Provide the [X, Y] coordinate of the cell's center where the given text is located.  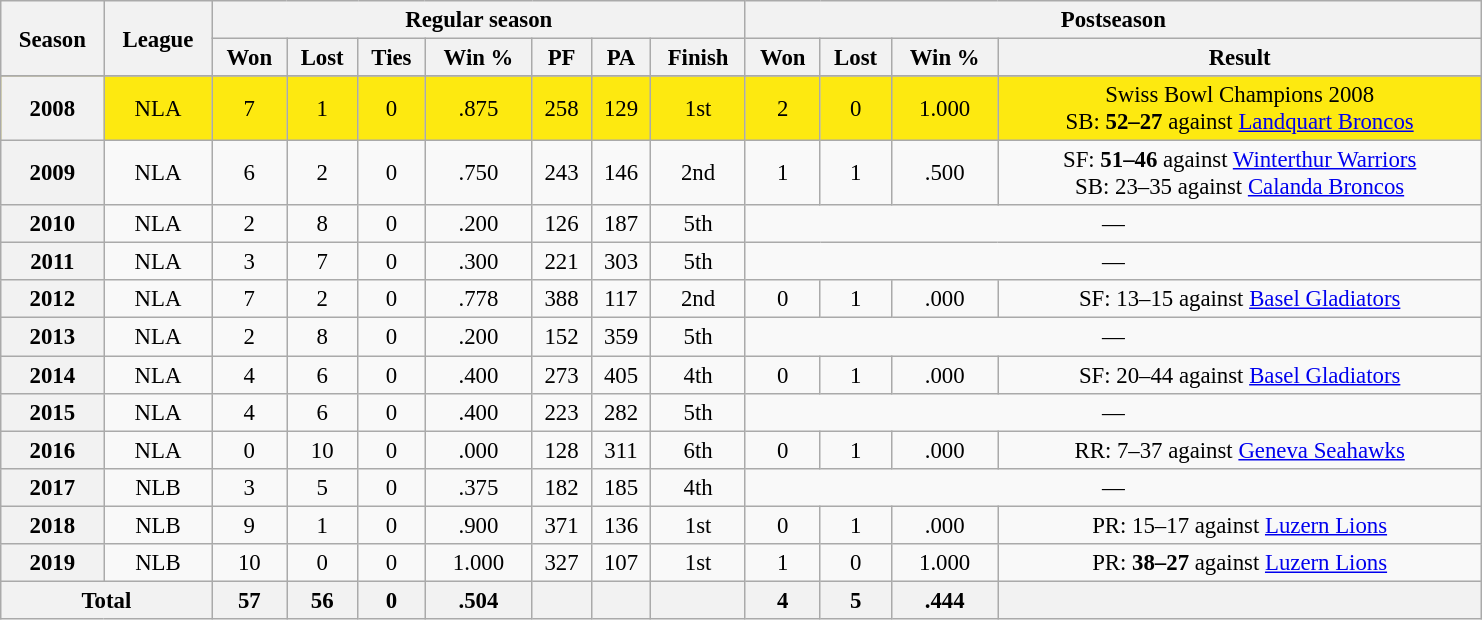
.375 [478, 487]
126 [562, 224]
Swiss Bowl Champions 2008 SB: 52–27 against Landquart Broncos [1240, 108]
Ties [392, 58]
.444 [944, 600]
187 [620, 224]
PR: 38–27 against Luzern Lions [1240, 563]
SF: 13–15 against Basel Gladiators [1240, 299]
.778 [478, 299]
Result [1240, 58]
2009 [52, 174]
2018 [52, 525]
2011 [52, 262]
RR: 7–37 against Geneva Seahawks [1240, 450]
2019 [52, 563]
Total [106, 600]
129 [620, 108]
2015 [52, 412]
2010 [52, 224]
League [158, 38]
311 [620, 450]
327 [562, 563]
2013 [52, 337]
.875 [478, 108]
117 [620, 299]
PF [562, 58]
Season [52, 38]
405 [620, 375]
152 [562, 337]
388 [562, 299]
SF: 51–46 against Winterthur Warriors SB: 23–35 against Calanda Broncos [1240, 174]
2017 [52, 487]
128 [562, 450]
303 [620, 262]
.750 [478, 174]
146 [620, 174]
56 [322, 600]
6th [698, 450]
136 [620, 525]
.500 [944, 174]
2016 [52, 450]
2008 [52, 108]
Regular season [478, 20]
PA [620, 58]
223 [562, 412]
.504 [478, 600]
273 [562, 375]
221 [562, 262]
.900 [478, 525]
2012 [52, 299]
.300 [478, 262]
Postseason [1113, 20]
243 [562, 174]
57 [250, 600]
282 [620, 412]
SF: 20–44 against Basel Gladiators [1240, 375]
182 [562, 487]
258 [562, 108]
Finish [698, 58]
371 [562, 525]
359 [620, 337]
185 [620, 487]
2014 [52, 375]
PR: 15–17 against Luzern Lions [1240, 525]
107 [620, 563]
9 [250, 525]
